Detect which cell encompasses the target text, then output its (X, Y) center coordinate. 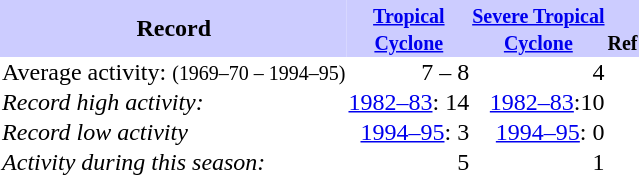
1994–95: 3 (409, 132)
Record low activity (174, 132)
1982–83: 14 (409, 102)
1982–83:10 (538, 102)
TropicalCyclone (409, 28)
4 (538, 72)
7 – 8 (409, 72)
1994–95: 0 (538, 132)
Record (174, 28)
Record high activity: (174, 102)
Average activity: (1969–70 – 1994–95) (174, 72)
Ref (622, 28)
Severe TropicalCyclone (538, 28)
